Output the [x, y] coordinate of the center of the cell containing the given text.  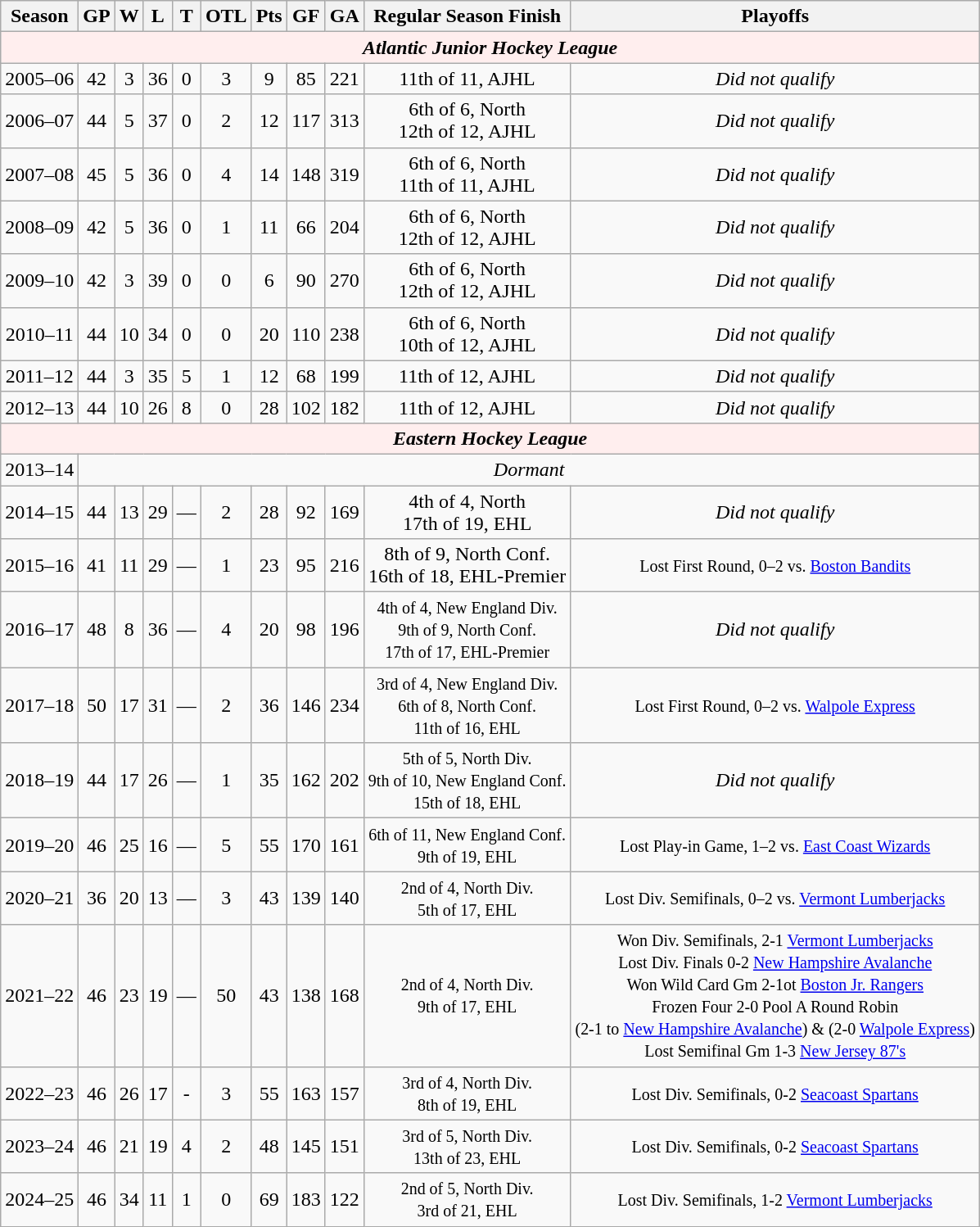
204 [344, 228]
98 [306, 630]
Lost Play-in Game, 1–2 vs. East Coast Wizards [775, 845]
2014–15 [39, 511]
85 [306, 79]
6th of 6, North11th of 11, AJHL [467, 174]
Atlantic Junior Hockey League [490, 48]
4th of 4, New England Div.9th of 9, North Conf.17th of 17, EHL-Premier [467, 630]
196 [344, 630]
2nd of 5, North Div.3rd of 21, EHL [467, 1199]
216 [344, 565]
2017–18 [39, 705]
162 [306, 781]
90 [306, 280]
157 [344, 1093]
69 [269, 1199]
221 [344, 79]
2013–14 [39, 469]
2007–08 [39, 174]
Eastern Hockey League [490, 438]
138 [306, 996]
2012–13 [39, 407]
202 [344, 781]
66 [306, 228]
2nd of 4, North Div.9th of 17, EHL [467, 996]
41 [97, 565]
4th of 4, North17th of 19, EHL [467, 511]
Lost First Round, 0–2 vs. Walpole Express [775, 705]
3rd of 4, North Div.8th of 19, EHL [467, 1093]
Lost Div. Semifinals, 0–2 vs. Vermont Lumberjacks [775, 898]
2006–07 [39, 121]
2021–22 [39, 996]
3rd of 5, North Div.13th of 23, EHL [467, 1147]
L [157, 16]
139 [306, 898]
2008–09 [39, 228]
Dormant [529, 469]
Playoffs [775, 16]
3rd of 4, New England Div.6th of 8, North Conf.11th of 16, EHL [467, 705]
2005–06 [39, 79]
117 [306, 121]
8th of 9, North Conf.16th of 18, EHL-Premier [467, 565]
110 [306, 334]
2nd of 4, North Div.5th of 17, EHL [467, 898]
168 [344, 996]
6 [269, 280]
21 [129, 1147]
146 [306, 705]
6th of 6, North10th of 12, AJHL [467, 334]
313 [344, 121]
GF [306, 16]
25 [129, 845]
OTL [226, 16]
2015–16 [39, 565]
148 [306, 174]
183 [306, 1199]
Season [39, 16]
68 [306, 376]
270 [344, 280]
163 [306, 1093]
238 [344, 334]
2023–24 [39, 1147]
31 [157, 705]
92 [306, 511]
161 [344, 845]
2016–17 [39, 630]
95 [306, 565]
102 [306, 407]
199 [344, 376]
39 [157, 280]
45 [97, 174]
11th of 11, AJHL [467, 79]
122 [344, 1199]
GA [344, 16]
170 [306, 845]
14 [269, 174]
2009–10 [39, 280]
GP [97, 16]
- [187, 1093]
Pts [269, 16]
9 [269, 79]
2011–12 [39, 376]
169 [344, 511]
5th of 5, North Div.9th of 10, New England Conf.15th of 18, EHL [467, 781]
140 [344, 898]
151 [344, 1147]
234 [344, 705]
2018–19 [39, 781]
T [187, 16]
145 [306, 1147]
Lost First Round, 0–2 vs. Boston Bandits [775, 565]
182 [344, 407]
2019–20 [39, 845]
16 [157, 845]
319 [344, 174]
W [129, 16]
6th of 11, New England Conf.9th of 19, EHL [467, 845]
2020–21 [39, 898]
Regular Season Finish [467, 16]
Lost Div. Semifinals, 1-2 Vermont Lumberjacks [775, 1199]
2010–11 [39, 334]
37 [157, 121]
2022–23 [39, 1093]
2024–25 [39, 1199]
